Detect which cell encompasses the target text, then output its (X, Y) center coordinate. 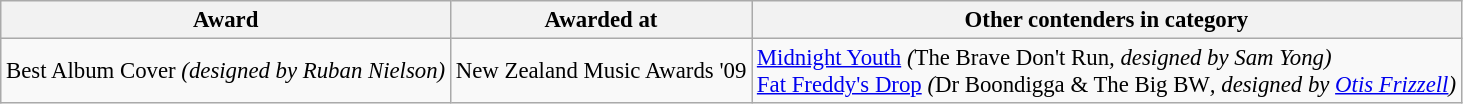
New Zealand Music Awards '09 (600, 72)
Midnight Youth (The Brave Don't Run, designed by Sam Yong)Fat Freddy's Drop (Dr Boondigga & The Big BW, designed by Otis Frizzell) (1107, 72)
Other contenders in category (1107, 20)
Awarded at (600, 20)
Award (226, 20)
Best Album Cover (designed by Ruban Nielson) (226, 72)
